Identify which cell holds the provided text, then report its [X, Y] central coordinate. 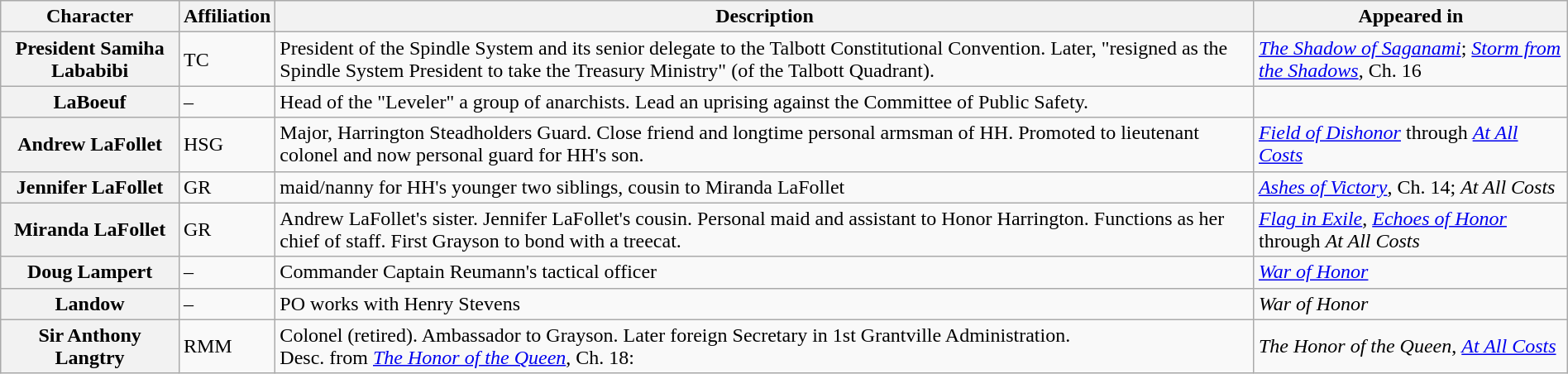
Miranda LaFollet [90, 230]
Flag in Exile, Echoes of Honor through At All Costs [1411, 230]
Description [765, 17]
Jennifer LaFollet [90, 187]
Field of Dishonor through At All Costs [1411, 144]
Ashes of Victory, Ch. 14; At All Costs [1411, 187]
Commander Captain Reumann's tactical officer [765, 272]
Doug Lampert [90, 272]
President Samiha Lababibi [90, 60]
The Honor of the Queen, At All Costs [1411, 346]
maid/nanny for HH's younger two siblings, cousin to Miranda LaFollet [765, 187]
Colonel (retired). Ambassador to Grayson. Later foreign Secretary in 1st Grantville Administration.Desc. from The Honor of the Queen, Ch. 18: [765, 346]
Appeared in [1411, 17]
HSG [227, 144]
Landow [90, 304]
Sir Anthony Langtry [90, 346]
Andrew LaFollet [90, 144]
Affiliation [227, 17]
LaBoeuf [90, 102]
TC [227, 60]
The Shadow of Saganami; Storm from the Shadows, Ch. 16 [1411, 60]
Character [90, 17]
Head of the "Leveler" a group of anarchists. Lead an uprising against the Committee of Public Safety. [765, 102]
RMM [227, 346]
PO works with Henry Stevens [765, 304]
